For the text-containing cell, return its midpoint in [X, Y] coordinate format. 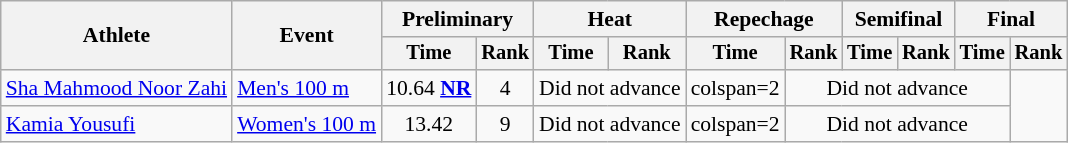
Men's 100 m [306, 88]
Preliminary [458, 19]
Event [306, 36]
Kamia Yousufi [116, 124]
4 [505, 88]
Heat [610, 19]
10.64 NR [428, 88]
Final [1011, 19]
Sha Mahmood Noor Zahi [116, 88]
Semifinal [898, 19]
Repechage [764, 19]
Women's 100 m [306, 124]
Athlete [116, 36]
13.42 [428, 124]
9 [505, 124]
